Scan for the cell matching the given text and deliver its (X, Y) coordinate at center. 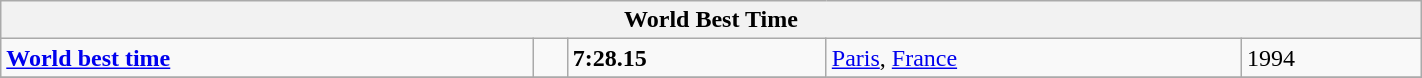
World best time (268, 58)
Paris, France (1034, 58)
1994 (1331, 58)
7:28.15 (696, 58)
World Best Time (711, 20)
